Pinpoint the cell where the given text exists, returning its [X, Y] midpoint coordinate. 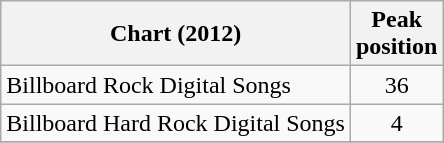
4 [396, 123]
Billboard Hard Rock Digital Songs [176, 123]
36 [396, 85]
Chart (2012) [176, 34]
Peakposition [396, 34]
Billboard Rock Digital Songs [176, 85]
